Capture the cell that displays the provided text and extract its [X, Y] central coordinate. 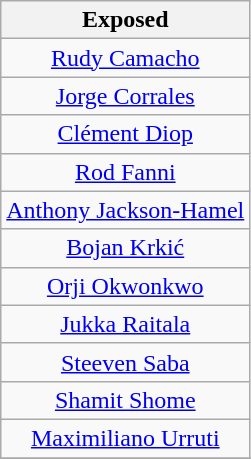
Shamit Shome [126, 400]
Anthony Jackson-Hamel [126, 210]
Orji Okwonkwo [126, 286]
Steeven Saba [126, 362]
Rudy Camacho [126, 58]
Jorge Corrales [126, 96]
Rod Fanni [126, 172]
Exposed [126, 20]
Clément Diop [126, 134]
Bojan Krkić [126, 248]
Maximiliano Urruti [126, 438]
Jukka Raitala [126, 324]
